Return the [x, y] coordinate for the center point of the cell that contains the specified text.  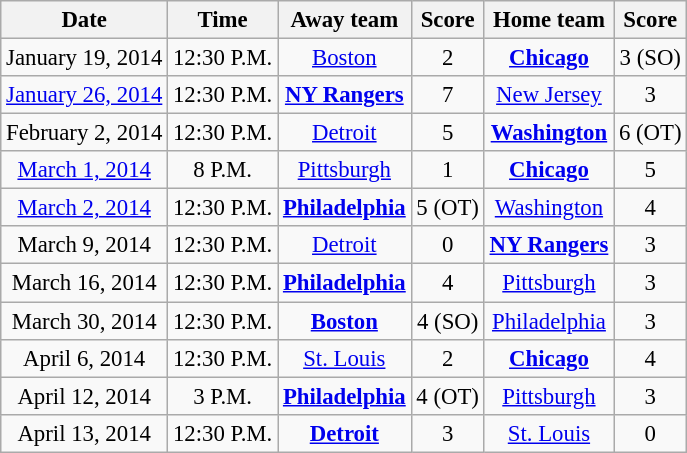
Date [84, 20]
Home team [548, 20]
4 (SO) [448, 321]
January 19, 2014 [84, 58]
1 [448, 170]
8 P.M. [223, 170]
March 2, 2014 [84, 208]
Time [223, 20]
3 P.M. [223, 396]
3 (SO) [650, 58]
5 (OT) [448, 208]
March 1, 2014 [84, 170]
7 [448, 95]
March 30, 2014 [84, 321]
4 (OT) [448, 396]
February 2, 2014 [84, 133]
March 16, 2014 [84, 283]
April 12, 2014 [84, 396]
6 (OT) [650, 133]
Away team [344, 20]
January 26, 2014 [84, 95]
April 13, 2014 [84, 433]
March 9, 2014 [84, 245]
New Jersey [548, 95]
April 6, 2014 [84, 358]
